Detect which cell encompasses the target text, then output its [x, y] center coordinate. 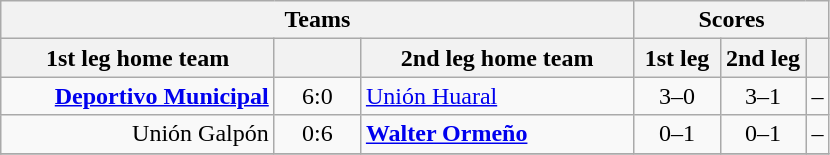
0:6 [317, 134]
Unión Huaral [497, 96]
2nd leg home team [497, 58]
Walter Ormeño [497, 134]
3–1 [763, 96]
2nd leg [763, 58]
1st leg [677, 58]
Scores [732, 20]
6:0 [317, 96]
3–0 [677, 96]
Teams [318, 20]
Unión Galpón [138, 134]
1st leg home team [138, 58]
Deportivo Municipal [138, 96]
